Find where the given text appears and provide that cell's center as (x, y) coordinate. 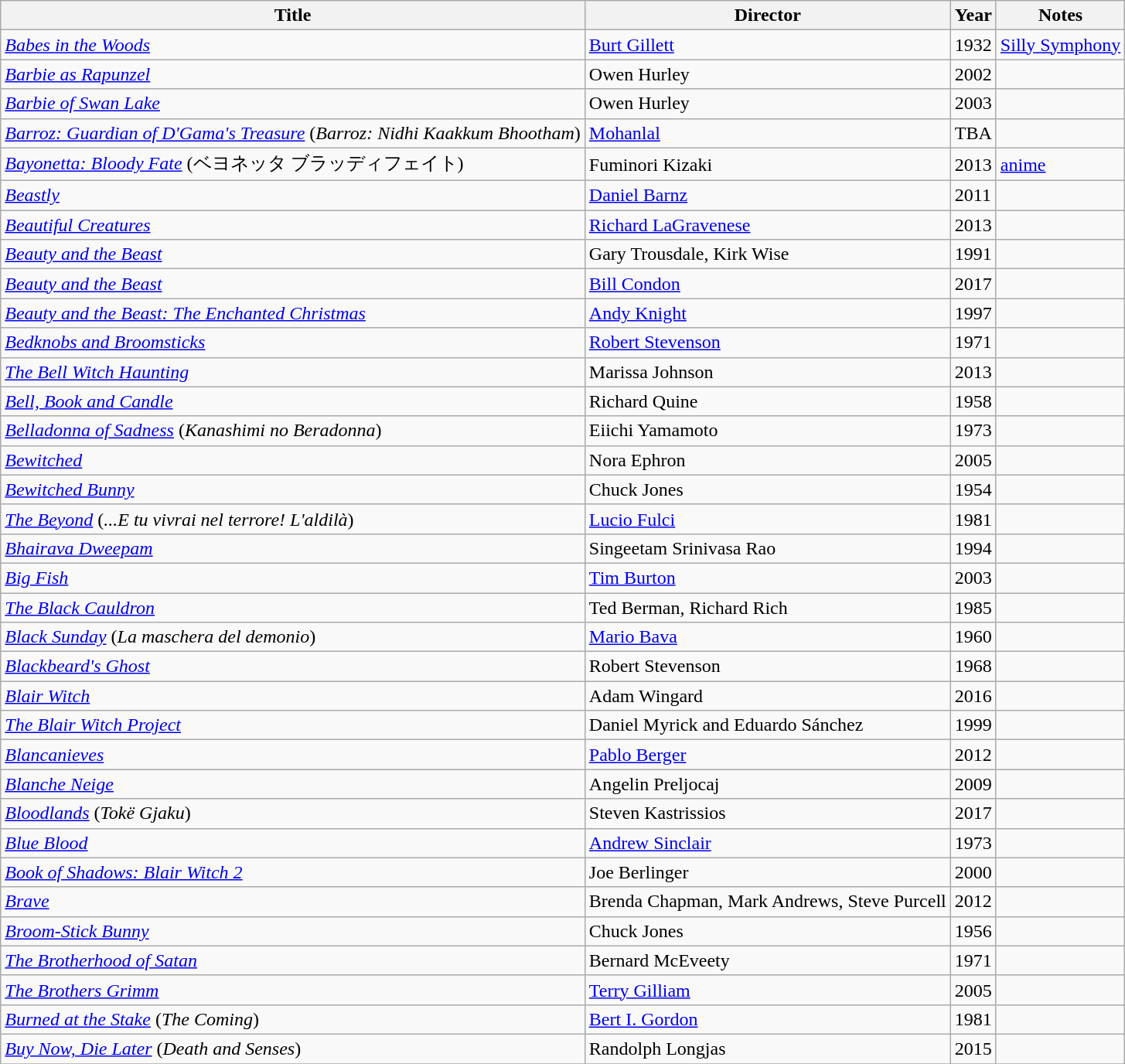
1932 (973, 45)
Book of Shadows: Blair Witch 2 (293, 872)
Fuminori Kizaki (767, 164)
Babes in the Woods (293, 45)
Bewitched (293, 460)
anime (1060, 164)
The Beyond (...E tu vivrai nel terrore! L'aldilà) (293, 519)
The Brothers Grimm (293, 990)
Bernard McEveety (767, 960)
Richard Quine (767, 401)
1956 (973, 931)
Blair Witch (293, 696)
Bhairava Dweepam (293, 548)
Barbie of Swan Lake (293, 104)
1997 (973, 313)
Adam Wingard (767, 696)
Angelin Preljocaj (767, 784)
Broom-Stick Bunny (293, 931)
Ted Berman, Richard Rich (767, 607)
Randolph Longjas (767, 1049)
Singeetam Srinivasa Rao (767, 548)
Beautiful Creatures (293, 225)
Gary Trousdale, Kirk Wise (767, 254)
Bloodlands (Tokë Gjaku) (293, 813)
Burt Gillett (767, 45)
Lucio Fulci (767, 519)
Daniel Myrick and Eduardo Sánchez (767, 725)
Brave (293, 902)
2002 (973, 74)
Barbie as Rapunzel (293, 74)
Director (767, 15)
Beauty and the Beast: The Enchanted Christmas (293, 313)
Black Sunday (La maschera del demonio) (293, 637)
Silly Symphony (1060, 45)
Andy Knight (767, 313)
1954 (973, 489)
Terry Gilliam (767, 990)
The Blair Witch Project (293, 725)
1960 (973, 637)
Title (293, 15)
Belladonna of Sadness (Kanashimi no Beradonna) (293, 431)
Barroz: Guardian of D'Gama's Treasure (Barroz: Nidhi Kaakkum Bhootham) (293, 133)
2000 (973, 872)
TBA (973, 133)
Beastly (293, 196)
Mario Bava (767, 637)
Bedknobs and Broomsticks (293, 343)
Burned at the Stake (The Coming) (293, 1019)
Blue Blood (293, 843)
Buy Now, Die Later (Death and Senses) (293, 1049)
2015 (973, 1049)
Steven Kastrissios (767, 813)
Brenda Chapman, Mark Andrews, Steve Purcell (767, 902)
Bayonetta: Bloody Fate (ベヨネッタ ブラッディフェイト) (293, 164)
2011 (973, 196)
Andrew Sinclair (767, 843)
Pablo Berger (767, 755)
Nora Ephron (767, 460)
Bert I. Gordon (767, 1019)
1994 (973, 548)
1985 (973, 607)
1958 (973, 401)
Year (973, 15)
1968 (973, 667)
Bewitched Bunny (293, 489)
Bell, Book and Candle (293, 401)
Bill Condon (767, 284)
The Black Cauldron (293, 607)
Notes (1060, 15)
Blancanieves (293, 755)
Eiichi Yamamoto (767, 431)
1999 (973, 725)
1991 (973, 254)
Tim Burton (767, 578)
Marissa Johnson (767, 372)
Daniel Barnz (767, 196)
The Brotherhood of Satan (293, 960)
Joe Berlinger (767, 872)
Blanche Neige (293, 784)
The Bell Witch Haunting (293, 372)
Blackbeard's Ghost (293, 667)
Big Fish (293, 578)
2016 (973, 696)
2009 (973, 784)
Richard LaGravenese (767, 225)
Mohanlal (767, 133)
